Identify which cell holds the provided text, then report its [X, Y] central coordinate. 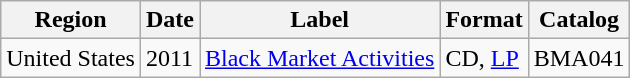
Black Market Activities [320, 58]
Date [170, 20]
Region [71, 20]
CD, LP [484, 58]
Label [320, 20]
BMA041 [579, 58]
2011 [170, 58]
Catalog [579, 20]
United States [71, 58]
Format [484, 20]
